Search for the cell housing the specified text and yield its [x, y] center coordinate. 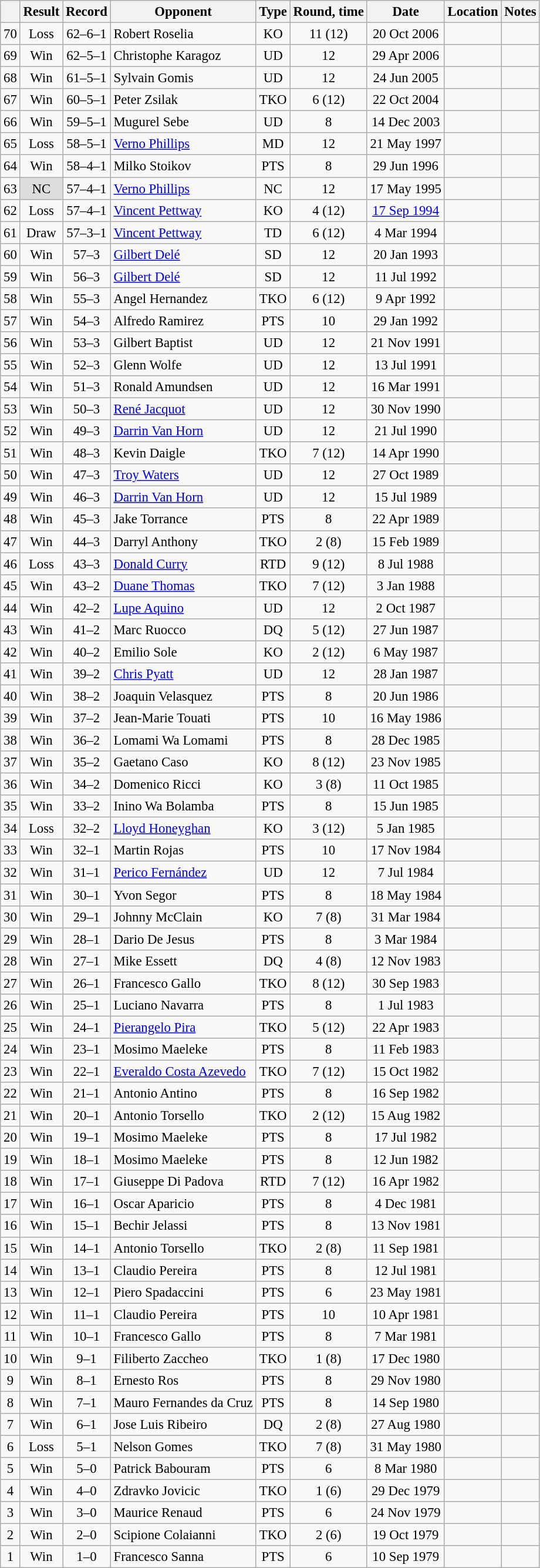
19 [11, 1160]
54–3 [87, 321]
Gilbert Baptist [183, 343]
27 [11, 983]
22 Apr 1989 [406, 520]
28 Dec 1985 [406, 741]
45–3 [87, 520]
4–0 [87, 1491]
22 Apr 1983 [406, 1027]
Round, time [329, 12]
Gaetano Caso [183, 762]
56–3 [87, 277]
3 Mar 1984 [406, 939]
17 Nov 1984 [406, 851]
Bechir Jelassi [183, 1226]
1 (8) [329, 1358]
Domenico Ricci [183, 785]
52–3 [87, 365]
7 Jul 1984 [406, 873]
23 [11, 1071]
Giuseppe Di Padova [183, 1182]
9 [11, 1381]
39 [11, 718]
Location [473, 12]
22 [11, 1093]
1–0 [87, 1557]
6–1 [87, 1425]
Lloyd Honeyghan [183, 829]
13 Jul 1991 [406, 365]
8–1 [87, 1381]
42–2 [87, 608]
Robert Roselia [183, 34]
11 [11, 1337]
Date [406, 12]
Notes [520, 12]
Ronald Amundsen [183, 387]
21 May 1997 [406, 144]
19 Oct 1979 [406, 1535]
Angel Hernandez [183, 299]
28 Jan 1987 [406, 674]
43–3 [87, 564]
25 [11, 1027]
2 (6) [329, 1535]
Lomami Wa Lomami [183, 741]
16 [11, 1226]
Dario De Jesus [183, 939]
44–3 [87, 541]
19–1 [87, 1138]
29 Dec 1979 [406, 1491]
Glenn Wolfe [183, 365]
Jake Torrance [183, 520]
36–2 [87, 741]
Johnny McClain [183, 917]
Result [41, 12]
15 Jul 1989 [406, 497]
22 Oct 2004 [406, 100]
17 May 1995 [406, 189]
31 [11, 895]
Martin Rojas [183, 851]
36 [11, 785]
Mugurel Sebe [183, 122]
26–1 [87, 983]
62–5–1 [87, 56]
10 Apr 1981 [406, 1314]
4 (12) [329, 210]
58 [11, 299]
5 [11, 1469]
3 Jan 1988 [406, 586]
29 Apr 2006 [406, 56]
54 [11, 387]
Joaquin Velasquez [183, 696]
21 Jul 1990 [406, 431]
27 Jun 1987 [406, 630]
5–0 [87, 1469]
7 [11, 1425]
20–1 [87, 1116]
49 [11, 497]
47 [11, 541]
67 [11, 100]
63 [11, 189]
34 [11, 829]
11 Sep 1981 [406, 1248]
23 Nov 1985 [406, 762]
16 May 1986 [406, 718]
29 [11, 939]
29 Jun 1996 [406, 166]
13 [11, 1292]
Jean-Marie Touati [183, 718]
25–1 [87, 1005]
28–1 [87, 939]
Francesco Sanna [183, 1557]
Jose Luis Ribeiro [183, 1425]
Inino Wa Bolamba [183, 806]
6 May 1987 [406, 652]
24–1 [87, 1027]
50–3 [87, 409]
9–1 [87, 1358]
30 Nov 1990 [406, 409]
12 Jul 1981 [406, 1270]
TD [273, 233]
21 Nov 1991 [406, 343]
8 Jul 1988 [406, 564]
16–1 [87, 1204]
Marc Ruocco [183, 630]
Record [87, 12]
Sylvain Gomis [183, 78]
29 Jan 1992 [406, 321]
23–1 [87, 1049]
66 [11, 122]
3 [11, 1513]
48–3 [87, 453]
47–3 [87, 475]
58–4–1 [87, 166]
57–3 [87, 254]
15 Oct 1982 [406, 1071]
11 Oct 1985 [406, 785]
Patrick Babouram [183, 1469]
62–6–1 [87, 34]
32–1 [87, 851]
34–2 [87, 785]
37 [11, 762]
Lupe Aquino [183, 608]
Oscar Aparicio [183, 1204]
24 Jun 2005 [406, 78]
43 [11, 630]
24 Nov 1979 [406, 1513]
14 [11, 1270]
3 (12) [329, 829]
23 May 1981 [406, 1292]
17–1 [87, 1182]
17 Jul 1982 [406, 1138]
15 Jun 1985 [406, 806]
14 Apr 1990 [406, 453]
1 Jul 1983 [406, 1005]
Christophe Karagoz [183, 56]
12 Jun 1982 [406, 1160]
Peter Zsilak [183, 100]
4 [11, 1491]
57 [11, 321]
MD [273, 144]
4 (8) [329, 961]
2 [11, 1535]
2–0 [87, 1535]
64 [11, 166]
33–2 [87, 806]
51–3 [87, 387]
61–5–1 [87, 78]
21–1 [87, 1093]
65 [11, 144]
16 Sep 1982 [406, 1093]
60 [11, 254]
2 Oct 1987 [406, 608]
Opponent [183, 12]
Maurice Renaud [183, 1513]
31 May 1980 [406, 1447]
Ernesto Ros [183, 1381]
Milko Stoikov [183, 166]
40–2 [87, 652]
11 (12) [329, 34]
Piero Spadaccini [183, 1292]
53 [11, 409]
Everaldo Costa Azevedo [183, 1071]
70 [11, 34]
Darryl Anthony [183, 541]
24 [11, 1049]
30 Sep 1983 [406, 983]
14 Dec 2003 [406, 122]
53–3 [87, 343]
48 [11, 520]
22–1 [87, 1071]
16 Apr 1982 [406, 1182]
Type [273, 12]
29 Nov 1980 [406, 1381]
44 [11, 608]
69 [11, 56]
56 [11, 343]
Yvon Segor [183, 895]
20 Jun 1986 [406, 696]
57–3–1 [87, 233]
32 [11, 873]
Alfredo Ramirez [183, 321]
Scipione Colaianni [183, 1535]
35 [11, 806]
Chris Pyatt [183, 674]
27–1 [87, 961]
4 Mar 1994 [406, 233]
3–0 [87, 1513]
Antonio Antino [183, 1093]
27 Aug 1980 [406, 1425]
38–2 [87, 696]
15 Feb 1989 [406, 541]
59–5–1 [87, 122]
62 [11, 210]
38 [11, 741]
31 Mar 1984 [406, 917]
8 Mar 1980 [406, 1469]
13–1 [87, 1270]
12 Nov 1983 [406, 961]
9 (12) [329, 564]
18 May 1984 [406, 895]
Luciano Navarra [183, 1005]
Donald Curry [183, 564]
60–5–1 [87, 100]
52 [11, 431]
20 [11, 1138]
51 [11, 453]
Perico Fernández [183, 873]
20 Oct 2006 [406, 34]
4 Dec 1981 [406, 1204]
35–2 [87, 762]
20 Jan 1993 [406, 254]
15 [11, 1248]
17 Sep 1994 [406, 210]
58–5–1 [87, 144]
11 Feb 1983 [406, 1049]
Nelson Gomes [183, 1447]
45 [11, 586]
14 Sep 1980 [406, 1402]
27 Oct 1989 [406, 475]
14–1 [87, 1248]
Filiberto Zaccheo [183, 1358]
Mauro Fernandes da Cruz [183, 1402]
1 [11, 1557]
26 [11, 1005]
1 (6) [329, 1491]
7 Mar 1981 [406, 1337]
42 [11, 652]
33 [11, 851]
5–1 [87, 1447]
31–1 [87, 873]
50 [11, 475]
39–2 [87, 674]
Kevin Daigle [183, 453]
3 (8) [329, 785]
55 [11, 365]
Mike Essett [183, 961]
Draw [41, 233]
7–1 [87, 1402]
32–2 [87, 829]
43–2 [87, 586]
13 Nov 1981 [406, 1226]
28 [11, 961]
16 Mar 1991 [406, 387]
17 Dec 1980 [406, 1358]
Troy Waters [183, 475]
46 [11, 564]
Pierangelo Pira [183, 1027]
41 [11, 674]
Zdravko Jovicic [183, 1491]
40 [11, 696]
49–3 [87, 431]
Emilio Sole [183, 652]
18–1 [87, 1160]
11–1 [87, 1314]
41–2 [87, 630]
30 [11, 917]
18 [11, 1182]
59 [11, 277]
12–1 [87, 1292]
21 [11, 1116]
46–3 [87, 497]
15–1 [87, 1226]
17 [11, 1204]
9 Apr 1992 [406, 299]
68 [11, 78]
René Jacquot [183, 409]
10 Sep 1979 [406, 1557]
55–3 [87, 299]
29–1 [87, 917]
15 Aug 1982 [406, 1116]
10–1 [87, 1337]
5 Jan 1985 [406, 829]
61 [11, 233]
37–2 [87, 718]
30–1 [87, 895]
11 Jul 1992 [406, 277]
Duane Thomas [183, 586]
